Output the [x, y] coordinate of the center of the cell containing the given text.  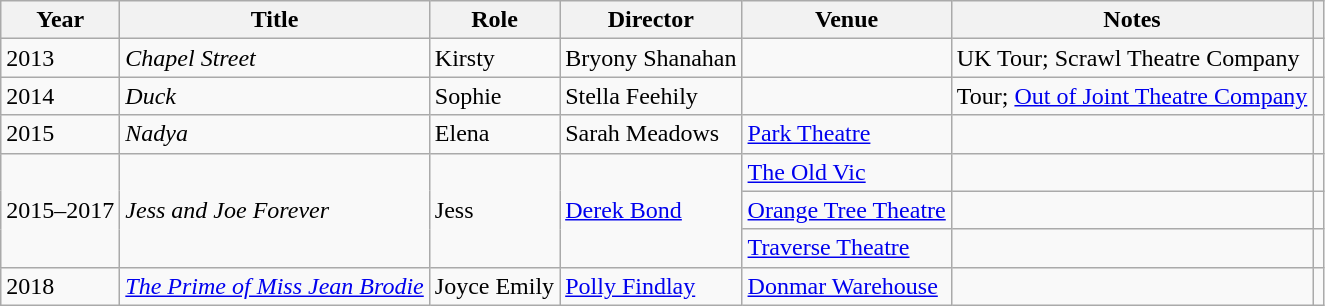
Orange Tree Theatre [846, 210]
2014 [60, 96]
Derek Bond [651, 210]
2018 [60, 286]
2015–2017 [60, 210]
Venue [846, 20]
2013 [60, 58]
Tour; Out of Joint Theatre Company [1132, 96]
Nadya [274, 134]
Bryony Shanahan [651, 58]
2015 [60, 134]
UK Tour; Scrawl Theatre Company [1132, 58]
Joyce Emily [494, 286]
Donmar Warehouse [846, 286]
Notes [1132, 20]
Director [651, 20]
Duck [274, 96]
Jess [494, 210]
Year [60, 20]
Kirsty [494, 58]
Park Theatre [846, 134]
The Prime of Miss Jean Brodie [274, 286]
Stella Feehily [651, 96]
The Old Vic [846, 172]
Chapel Street [274, 58]
Elena [494, 134]
Polly Findlay [651, 286]
Role [494, 20]
Sophie [494, 96]
Traverse Theatre [846, 248]
Title [274, 20]
Jess and Joe Forever [274, 210]
Sarah Meadows [651, 134]
